For the text-containing cell, return its midpoint in [X, Y] coordinate format. 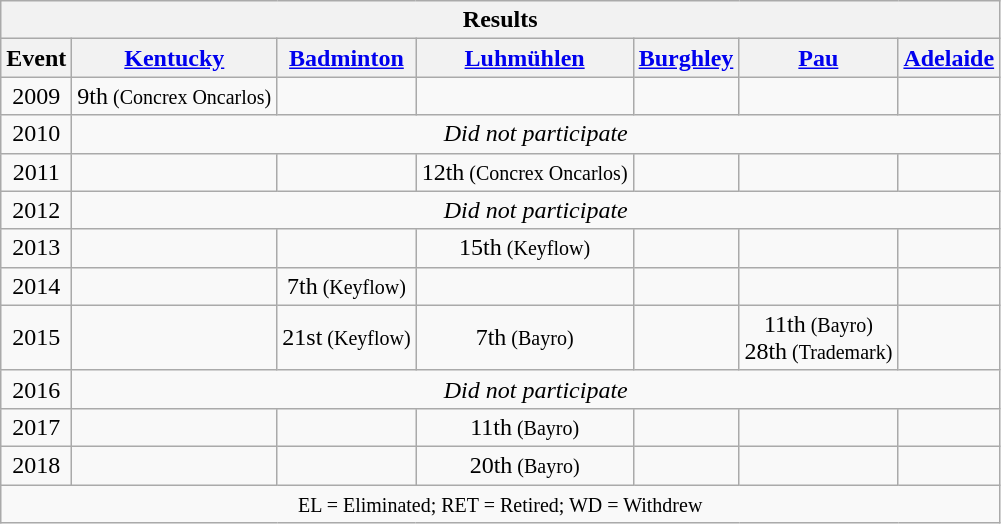
Pau [818, 58]
Luhmühlen [524, 58]
9th (Concrex Oncarlos) [174, 96]
Event [36, 58]
12th (Concrex Oncarlos) [524, 172]
11th (Bayro)28th (Trademark) [818, 338]
Results [500, 20]
20th (Bayro) [524, 465]
2017 [36, 427]
7th (Bayro) [524, 338]
21st (Keyflow) [346, 338]
Adelaide [949, 58]
2013 [36, 248]
2009 [36, 96]
7th (Keyflow) [346, 286]
2010 [36, 134]
2018 [36, 465]
2016 [36, 389]
2015 [36, 338]
2011 [36, 172]
Burghley [686, 58]
15th (Keyflow) [524, 248]
2012 [36, 210]
EL = Eliminated; RET = Retired; WD = Withdrew [500, 503]
Badminton [346, 58]
Kentucky [174, 58]
2014 [36, 286]
11th (Bayro) [524, 427]
